Identify which cell holds the provided text, then report its (x, y) central coordinate. 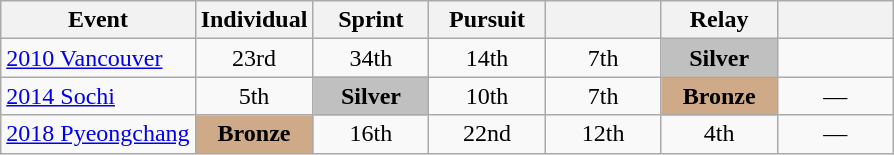
Event (98, 20)
10th (487, 96)
Sprint (371, 20)
22nd (487, 134)
23rd (254, 58)
Relay (719, 20)
2010 Vancouver (98, 58)
16th (371, 134)
5th (254, 96)
4th (719, 134)
34th (371, 58)
2014 Sochi (98, 96)
2018 Pyeongchang (98, 134)
12th (603, 134)
Pursuit (487, 20)
14th (487, 58)
Individual (254, 20)
